Scan for the cell matching the given text and deliver its (x, y) coordinate at center. 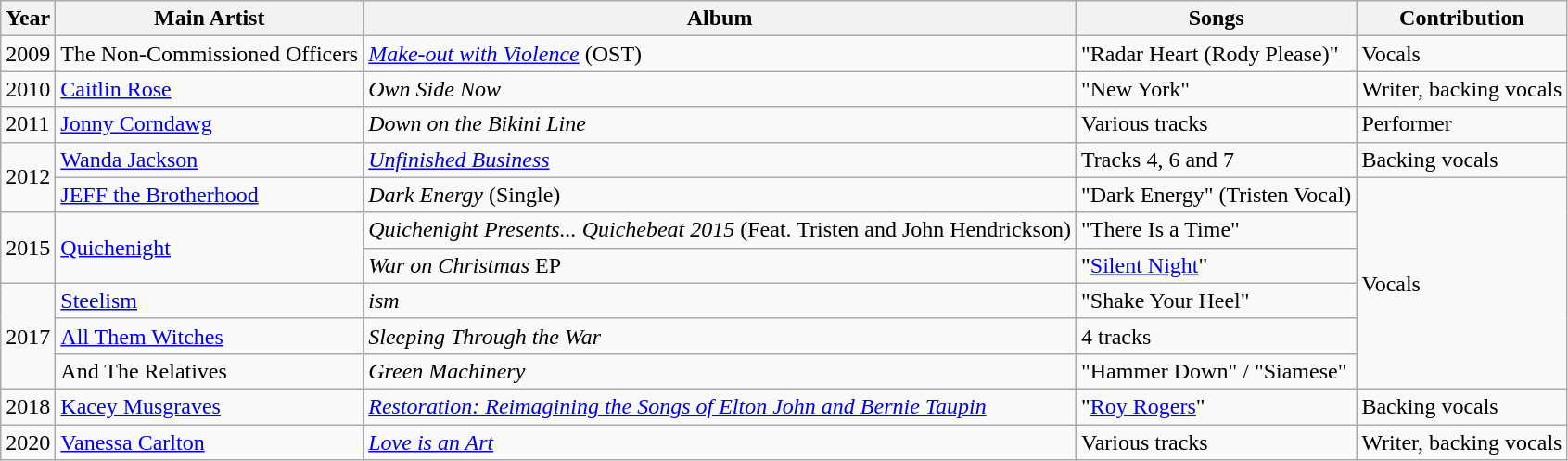
Album (720, 19)
2012 (28, 177)
Songs (1216, 19)
Green Machinery (720, 371)
Contribution (1461, 19)
Steelism (210, 301)
Kacey Musgraves (210, 406)
2020 (28, 442)
JEFF the Brotherhood (210, 195)
"Silent Night" (1216, 265)
2017 (28, 336)
Jonny Corndawg (210, 124)
Unfinished Business (720, 160)
2018 (28, 406)
ism (720, 301)
"Radar Heart (Rody Please)" (1216, 54)
Wanda Jackson (210, 160)
Performer (1461, 124)
Tracks 4, 6 and 7 (1216, 160)
War on Christmas EP (720, 265)
Restoration: Reimagining the Songs of Elton John and Bernie Taupin (720, 406)
"Shake Your Heel" (1216, 301)
Love is an Art (720, 442)
Main Artist (210, 19)
Down on the Bikini Line (720, 124)
Vanessa Carlton (210, 442)
"Hammer Down" / "Siamese" (1216, 371)
2011 (28, 124)
4 tracks (1216, 336)
2009 (28, 54)
"Dark Energy" (Tristen Vocal) (1216, 195)
2010 (28, 89)
All Them Witches (210, 336)
And The Relatives (210, 371)
"New York" (1216, 89)
Year (28, 19)
Make-out with Violence (OST) (720, 54)
2015 (28, 248)
Quichenight (210, 248)
"Roy Rogers" (1216, 406)
Own Side Now (720, 89)
"There Is a Time" (1216, 230)
Caitlin Rose (210, 89)
Dark Energy (Single) (720, 195)
Quichenight Presents... Quichebeat 2015 (Feat. Tristen and John Hendrickson) (720, 230)
The Non-Commissioned Officers (210, 54)
Sleeping Through the War (720, 336)
